Extract the [x, y] coordinate from the center of the cell holding the provided text.  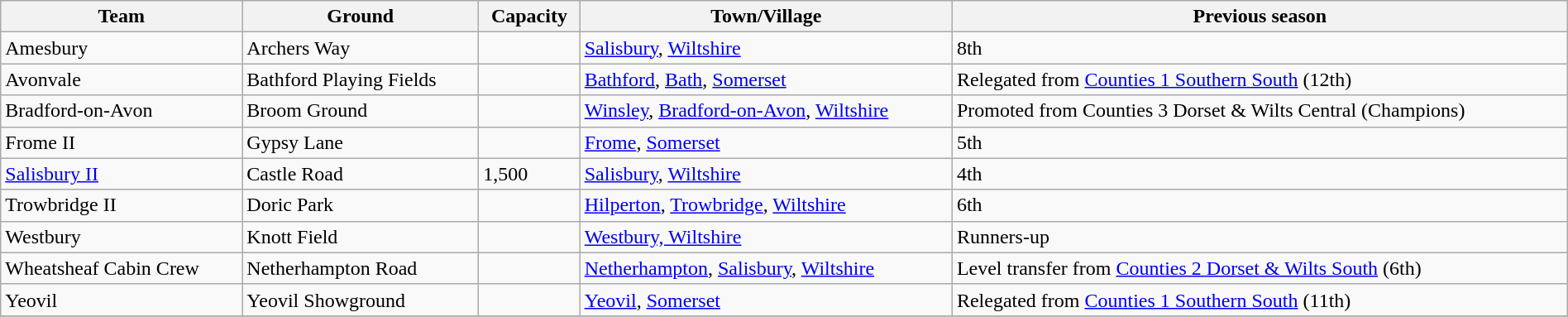
Bathford, Bath, Somerset [766, 79]
Avonvale [122, 79]
Frome, Somerset [766, 142]
Archers Way [361, 48]
Bradford-on-Avon [122, 111]
Westbury, Wiltshire [766, 237]
Town/Village [766, 17]
Winsley, Bradford-on-Avon, Wiltshire [766, 111]
Team [122, 17]
Netherhampton Road [361, 268]
Yeovil [122, 300]
Broom Ground [361, 111]
Relegated from Counties 1 Southern South (11th) [1260, 300]
Castle Road [361, 174]
4th [1260, 174]
Frome II [122, 142]
1,500 [529, 174]
Gypsy Lane [361, 142]
Salisbury II [122, 174]
Knott Field [361, 237]
Wheatsheaf Cabin Crew [122, 268]
6th [1260, 205]
Ground [361, 17]
Yeovil Showground [361, 300]
Promoted from Counties 3 Dorset & Wilts Central (Champions) [1260, 111]
Capacity [529, 17]
Trowbridge II [122, 205]
Westbury [122, 237]
Runners-up [1260, 237]
Netherhampton, Salisbury, Wiltshire [766, 268]
Bathford Playing Fields [361, 79]
Doric Park [361, 205]
Previous season [1260, 17]
Yeovil, Somerset [766, 300]
Relegated from Counties 1 Southern South (12th) [1260, 79]
Level transfer from Counties 2 Dorset & Wilts South (6th) [1260, 268]
Hilperton, Trowbridge, Wiltshire [766, 205]
5th [1260, 142]
Amesbury [122, 48]
8th [1260, 48]
